Output the (x, y) coordinate of the center of the cell containing the given text.  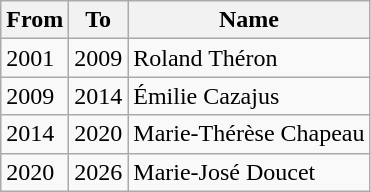
2001 (35, 58)
From (35, 20)
To (98, 20)
Roland Théron (249, 58)
2026 (98, 172)
Marie-José Doucet (249, 172)
Name (249, 20)
Marie-Thérèse Chapeau (249, 134)
Émilie Cazajus (249, 96)
